Find where the given text appears and provide that cell's center as [x, y] coordinate. 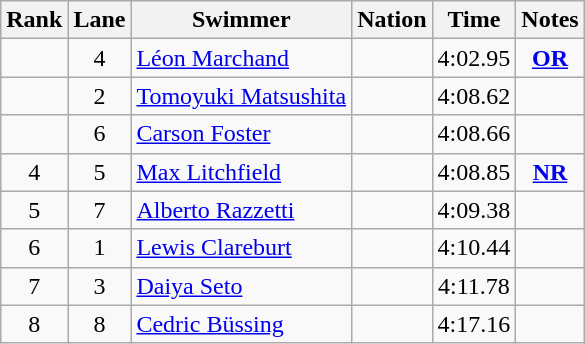
Alberto Razzetti [242, 210]
Nation [392, 20]
Rank [34, 20]
4:08.62 [474, 96]
Carson Foster [242, 134]
1 [100, 248]
4:10.44 [474, 248]
Lane [100, 20]
2 [100, 96]
4:08.85 [474, 172]
Time [474, 20]
4:09.38 [474, 210]
NR [550, 172]
4:02.95 [474, 58]
4:17.16 [474, 324]
Tomoyuki Matsushita [242, 96]
Cedric Büssing [242, 324]
Swimmer [242, 20]
4:08.66 [474, 134]
3 [100, 286]
Max Litchfield [242, 172]
Lewis Clareburt [242, 248]
OR [550, 58]
Daiya Seto [242, 286]
Léon Marchand [242, 58]
Notes [550, 20]
4:11.78 [474, 286]
